Detect which cell encompasses the target text, then output its [X, Y] center coordinate. 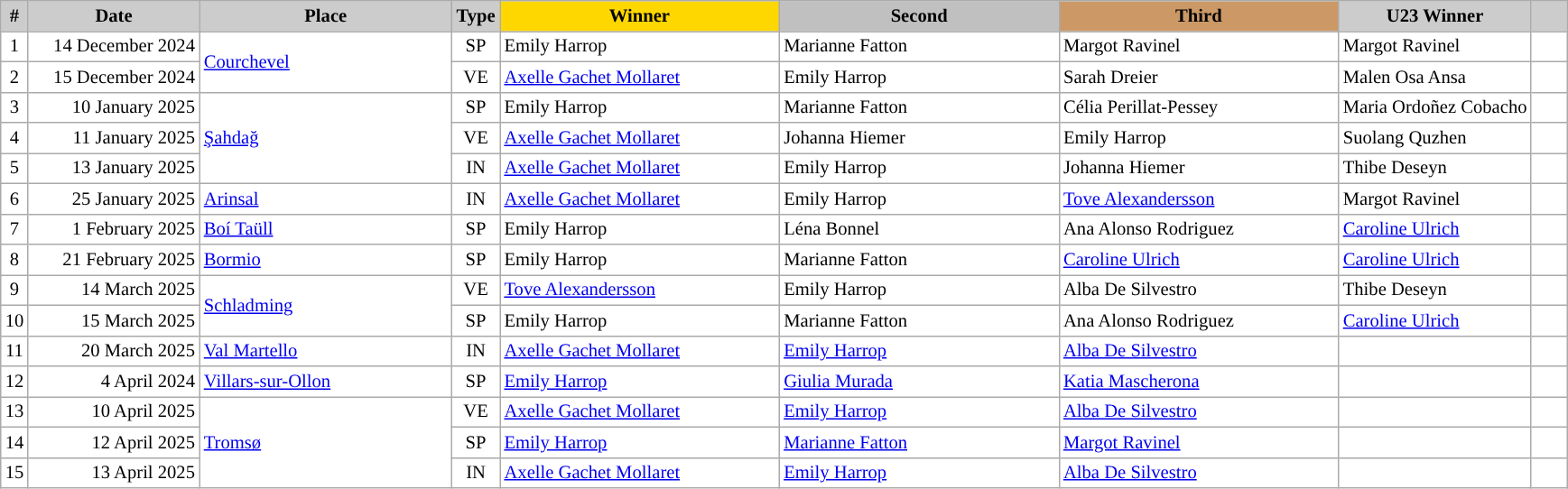
13 [14, 411]
Şahdağ [326, 137]
13 January 2025 [114, 168]
14 [14, 442]
9 [14, 290]
13 April 2025 [114, 473]
Winner [640, 15]
Léna Bonnel [919, 229]
15 [14, 473]
Katia Mascherona [1199, 382]
14 December 2024 [114, 46]
Malen Osa Ansa [1435, 77]
U23 Winner [1435, 15]
14 March 2025 [114, 290]
21 February 2025 [114, 259]
15 March 2025 [114, 320]
Arinsal [326, 198]
5 [14, 168]
20 March 2025 [114, 351]
Sarah Dreier [1199, 77]
Célia Perillat-Pessey [1199, 107]
Bormio [326, 259]
Third [1199, 15]
1 February 2025 [114, 229]
Courchevel [326, 61]
Boí Taüll [326, 229]
2 [14, 77]
Suolang Quzhen [1435, 138]
4 [14, 138]
12 [14, 382]
10 [14, 320]
11 [14, 351]
10 January 2025 [114, 107]
Villars-sur-Ollon [326, 382]
# [14, 15]
11 January 2025 [114, 138]
Maria Ordoñez Cobacho [1435, 107]
12 April 2025 [114, 442]
25 January 2025 [114, 198]
6 [14, 198]
4 April 2024 [114, 382]
Date [114, 15]
1 [14, 46]
Giulia Murada [919, 382]
Val Martello [326, 351]
Place [326, 15]
15 December 2024 [114, 77]
Second [919, 15]
10 April 2025 [114, 411]
Tromsø [326, 442]
Type [477, 15]
3 [14, 107]
Schladming [326, 305]
8 [14, 259]
7 [14, 229]
